Return [x, y] of the center of cell containing provided text 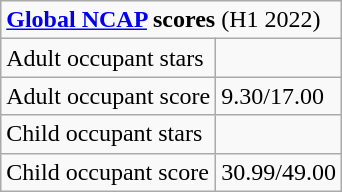
Child occupant stars [108, 134]
9.30/17.00 [279, 96]
30.99/49.00 [279, 172]
Adult occupant stars [108, 58]
Global NCAP scores (H1 2022) [172, 20]
Child occupant score [108, 172]
Adult occupant score [108, 96]
